For the text-containing cell, return its midpoint in (x, y) coordinate format. 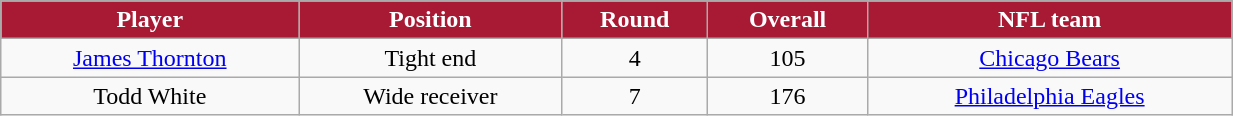
Position (430, 20)
Round (635, 20)
Wide receiver (430, 96)
Player (150, 20)
Philadelphia Eagles (1050, 96)
105 (788, 58)
Overall (788, 20)
176 (788, 96)
NFL team (1050, 20)
Chicago Bears (1050, 58)
Tight end (430, 58)
7 (635, 96)
James Thornton (150, 58)
Todd White (150, 96)
4 (635, 58)
